For the text-containing cell, return its midpoint in [x, y] coordinate format. 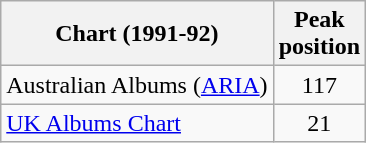
Peakposition [319, 34]
UK Albums Chart [137, 123]
Australian Albums (ARIA) [137, 85]
117 [319, 85]
Chart (1991-92) [137, 34]
21 [319, 123]
